Return the [x, y] coordinate for the center point of the cell that contains the specified text.  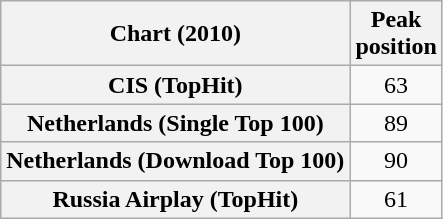
63 [396, 85]
61 [396, 199]
89 [396, 123]
Russia Airplay (TopHit) [176, 199]
Peakposition [396, 34]
Netherlands (Download Top 100) [176, 161]
CIS (TopHit) [176, 85]
Netherlands (Single Top 100) [176, 123]
Chart (2010) [176, 34]
90 [396, 161]
